Determine the (X, Y) coordinate at the center of the cell enclosing the given text.  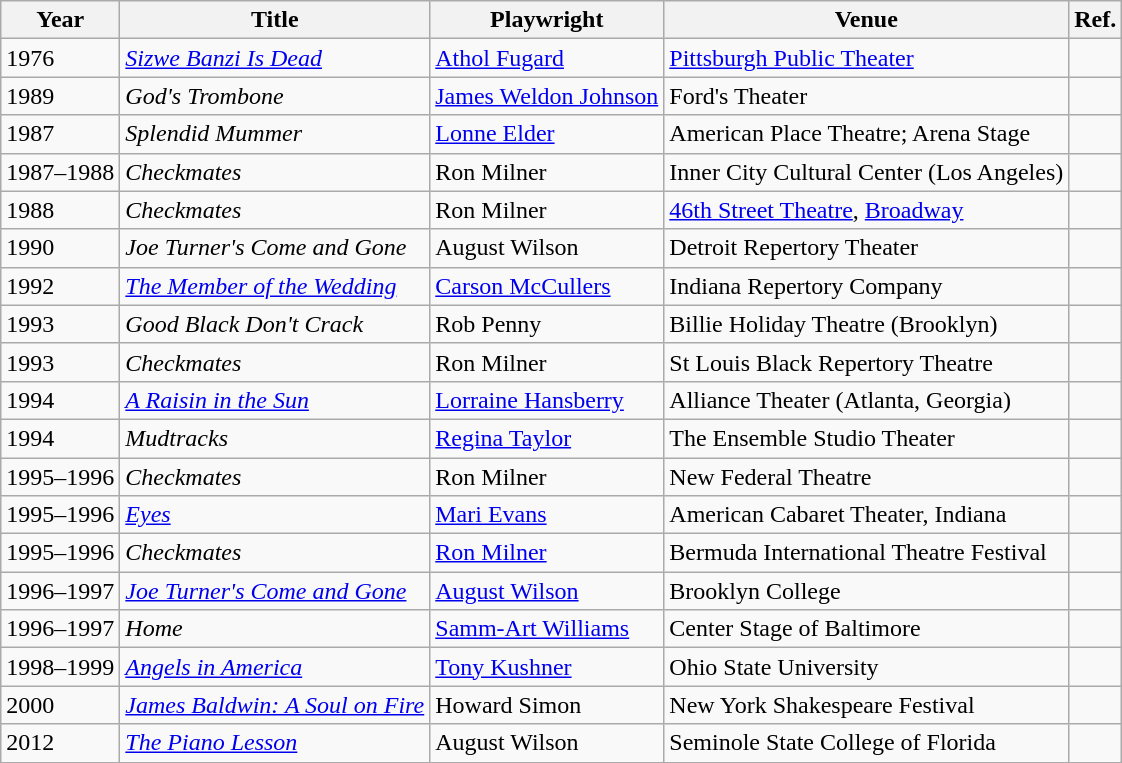
Home (275, 629)
Sizwe Banzi Is Dead (275, 58)
Athol Fugard (547, 58)
Rob Penny (547, 324)
James Baldwin: A Soul on Fire (275, 705)
Billie Holiday Theatre (Brooklyn) (866, 324)
Splendid Mummer (275, 134)
Alliance Theater (Atlanta, Georgia) (866, 400)
God's Trombone (275, 96)
Mudtracks (275, 438)
A Raisin in the Sun (275, 400)
Ref. (1096, 20)
Bermuda International Theatre Festival (866, 553)
Year (60, 20)
New Federal Theatre (866, 477)
Inner City Cultural Center (Los Angeles) (866, 172)
Pittsburgh Public Theater (866, 58)
1992 (60, 286)
Lorraine Hansberry (547, 400)
1998–1999 (60, 667)
Venue (866, 20)
Ford's Theater (866, 96)
1990 (60, 248)
Playwright (547, 20)
1976 (60, 58)
Ohio State University (866, 667)
St Louis Black Repertory Theatre (866, 362)
Carson McCullers (547, 286)
The Ensemble Studio Theater (866, 438)
1988 (60, 210)
Angels in America (275, 667)
Howard Simon (547, 705)
Title (275, 20)
Detroit Repertory Theater (866, 248)
Tony Kushner (547, 667)
American Place Theatre; Arena Stage (866, 134)
James Weldon Johnson (547, 96)
2000 (60, 705)
New York Shakespeare Festival (866, 705)
The Piano Lesson (275, 743)
American Cabaret Theater, Indiana (866, 515)
Eyes (275, 515)
1987–1988 (60, 172)
Brooklyn College (866, 591)
Samm-Art Williams (547, 629)
46th Street Theatre, Broadway (866, 210)
1987 (60, 134)
Regina Taylor (547, 438)
The Member of the Wedding (275, 286)
Mari Evans (547, 515)
Lonne Elder (547, 134)
1989 (60, 96)
Center Stage of Baltimore (866, 629)
Seminole State College of Florida (866, 743)
Good Black Don't Crack (275, 324)
Indiana Repertory Company (866, 286)
2012 (60, 743)
